Pinpoint the cell where the given text exists, returning its (X, Y) midpoint coordinate. 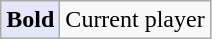
Current player (135, 20)
Bold (30, 20)
